Pinpoint the cell where the given text exists, returning its [x, y] midpoint coordinate. 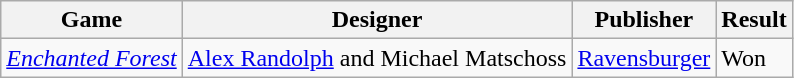
Result [754, 20]
Designer [377, 20]
Alex Randolph and Michael Matschoss [377, 58]
Won [754, 58]
Ravensburger [644, 58]
Game [92, 20]
Publisher [644, 20]
Enchanted Forest [92, 58]
